Pinpoint the cell where the given text exists, returning its (X, Y) midpoint coordinate. 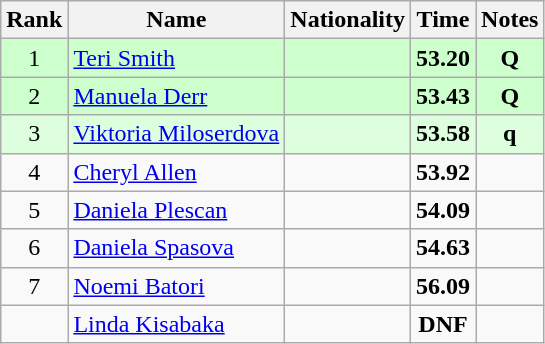
53.43 (444, 96)
Cheryl Allen (176, 172)
5 (34, 210)
Daniela Plescan (176, 210)
7 (34, 286)
Nationality (348, 20)
53.58 (444, 134)
53.20 (444, 58)
Daniela Spasova (176, 248)
Linda Kisabaka (176, 324)
54.63 (444, 248)
Manuela Derr (176, 96)
Teri Smith (176, 58)
54.09 (444, 210)
3 (34, 134)
56.09 (444, 286)
6 (34, 248)
53.92 (444, 172)
q (510, 134)
Notes (510, 20)
DNF (444, 324)
4 (34, 172)
Name (176, 20)
Viktoria Miloserdova (176, 134)
Noemi Batori (176, 286)
Time (444, 20)
Rank (34, 20)
2 (34, 96)
1 (34, 58)
